Find where the given text appears and provide that cell's center as (X, Y) coordinate. 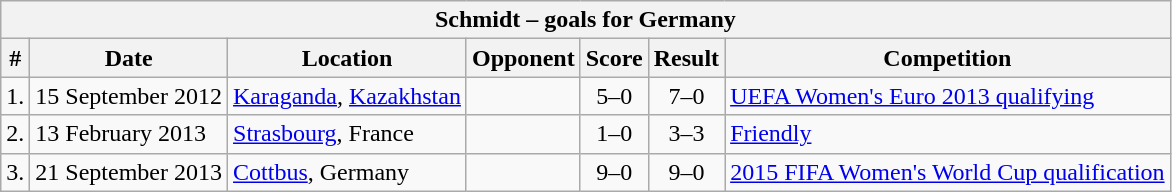
Competition (948, 58)
Date (129, 58)
3. (16, 172)
1. (16, 96)
2. (16, 134)
Karaganda, Kazakhstan (348, 96)
5–0 (614, 96)
15 September 2012 (129, 96)
UEFA Women's Euro 2013 qualifying (948, 96)
2015 FIFA Women's World Cup qualification (948, 172)
Result (686, 58)
13 February 2013 (129, 134)
Cottbus, Germany (348, 172)
1–0 (614, 134)
Opponent (523, 58)
21 September 2013 (129, 172)
Location (348, 58)
7–0 (686, 96)
Strasbourg, France (348, 134)
3–3 (686, 134)
Schmidt – goals for Germany (586, 20)
Score (614, 58)
Friendly (948, 134)
# (16, 58)
